Pinpoint the cell where the given text exists, returning its (X, Y) midpoint coordinate. 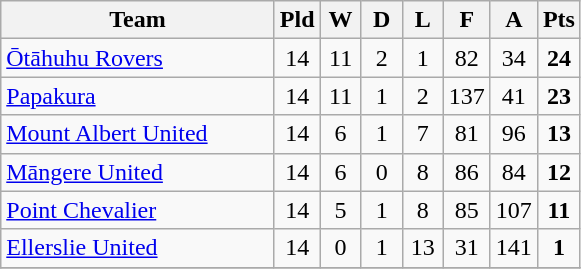
Mount Albert United (138, 134)
12 (558, 172)
Māngere United (138, 172)
L (422, 20)
Pld (297, 20)
82 (466, 58)
Team (138, 20)
W (340, 20)
Ellerslie United (138, 248)
86 (466, 172)
34 (514, 58)
Pts (558, 20)
84 (514, 172)
D (382, 20)
81 (466, 134)
7 (422, 134)
Point Chevalier (138, 210)
Ōtāhuhu Rovers (138, 58)
31 (466, 248)
107 (514, 210)
24 (558, 58)
96 (514, 134)
5 (340, 210)
137 (466, 96)
F (466, 20)
A (514, 20)
85 (466, 210)
23 (558, 96)
141 (514, 248)
Papakura (138, 96)
41 (514, 96)
